Search for the cell housing the specified text and yield its [x, y] center coordinate. 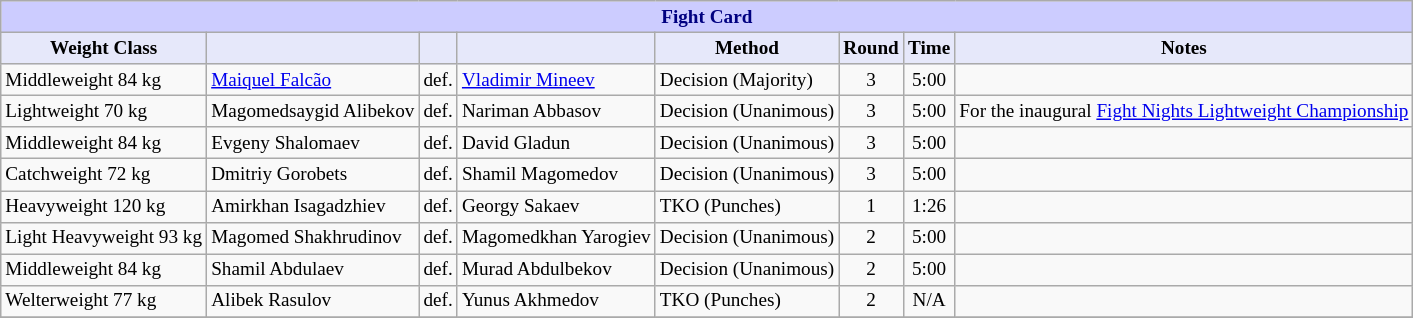
Round [872, 48]
Georgy Sakaev [556, 206]
Evgeny Shalomaev [313, 143]
Catchweight 72 kg [104, 175]
1:26 [928, 206]
Weight Class [104, 48]
Murad Abdulbekov [556, 270]
For the inaugural Fight Nights Lightweight Championship [1184, 111]
N/A [928, 301]
Lightweight 70 kg [104, 111]
Magomedsaygid Alibekov [313, 111]
Vladimir Mineev [556, 80]
1 [872, 206]
Decision (Majority) [746, 80]
Maiquel Falcão [313, 80]
David Gladun [556, 143]
Yunus Akhmedov [556, 301]
Notes [1184, 48]
Shamil Abdulaev [313, 270]
Nariman Abbasov [556, 111]
Time [928, 48]
Amirkhan Isagadzhiev [313, 206]
Magomed Shakhrudinov [313, 238]
Dmitriy Gorobets [313, 175]
Shamil Magomedov [556, 175]
Method [746, 48]
Fight Card [707, 17]
Heavyweight 120 kg [104, 206]
Alibek Rasulov [313, 301]
Magomedkhan Yarogiev [556, 238]
Light Heavyweight 93 kg [104, 238]
Welterweight 77 kg [104, 301]
